Search for the cell housing the specified text and yield its (X, Y) center coordinate. 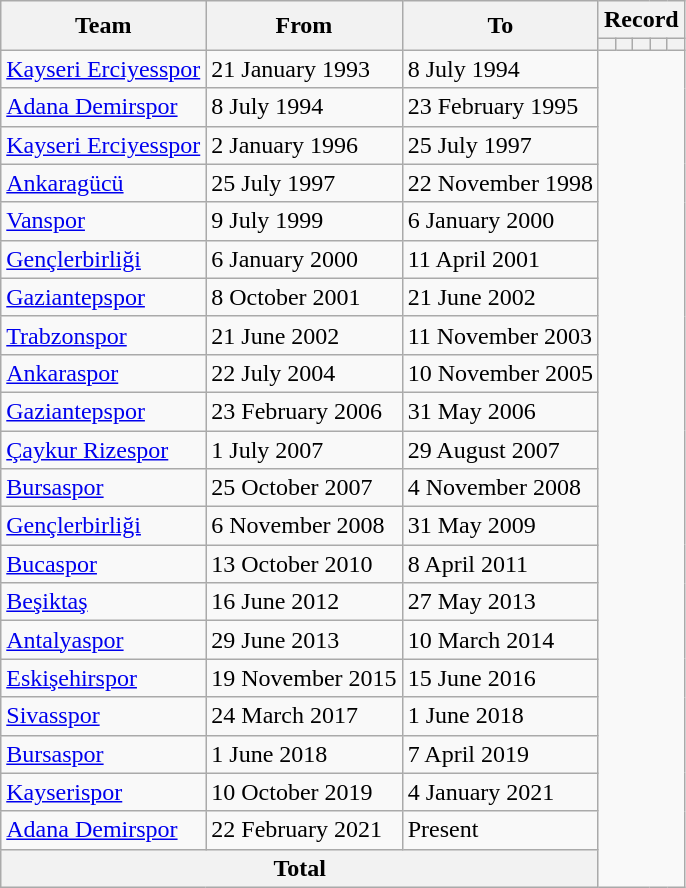
31 May 2009 (500, 526)
Çaykur Rizespor (104, 449)
4 January 2021 (500, 792)
2 January 1996 (304, 145)
6 November 2008 (304, 526)
10 March 2014 (500, 640)
Sivasspor (104, 716)
23 February 2006 (304, 411)
29 June 2013 (304, 640)
7 April 2019 (500, 754)
25 October 2007 (304, 488)
13 October 2010 (304, 564)
8 October 2001 (304, 297)
4 November 2008 (500, 488)
Ankaraspor (104, 373)
From (304, 26)
8 April 2011 (500, 564)
9 July 1999 (304, 221)
Trabzonspor (104, 335)
Team (104, 26)
27 May 2013 (500, 602)
11 November 2003 (500, 335)
Ankaragücü (104, 183)
1 July 2007 (304, 449)
Vanspor (104, 221)
Beşiktaş (104, 602)
23 February 1995 (500, 107)
Record (641, 20)
Kayserispor (104, 792)
31 May 2006 (500, 411)
24 March 2017 (304, 716)
To (500, 26)
11 April 2001 (500, 259)
Bucaspor (104, 564)
Present (500, 830)
15 June 2016 (500, 678)
Eskişehirspor (104, 678)
Antalyaspor (104, 640)
29 August 2007 (500, 449)
22 July 2004 (304, 373)
10 October 2019 (304, 792)
22 February 2021 (304, 830)
19 November 2015 (304, 678)
21 January 1993 (304, 69)
16 June 2012 (304, 602)
10 November 2005 (500, 373)
Total (300, 868)
22 November 1998 (500, 183)
